Find where the given text appears and provide that cell's center as [X, Y] coordinate. 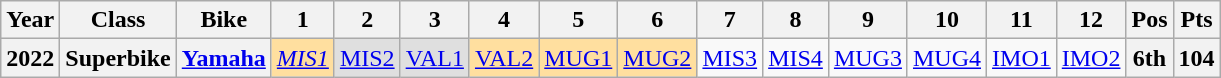
VAL1 [434, 58]
IMO1 [1022, 58]
4 [504, 20]
MIS3 [730, 58]
MUG4 [946, 58]
Pos [1150, 20]
MUG1 [578, 58]
6 [658, 20]
Pts [1196, 20]
7 [730, 20]
IMO2 [1091, 58]
Superbike [118, 58]
10 [946, 20]
12 [1091, 20]
6th [1150, 58]
104 [1196, 58]
Bike [224, 20]
5 [578, 20]
3 [434, 20]
2 [367, 20]
MUG2 [658, 58]
11 [1022, 20]
Yamaha [224, 58]
VAL2 [504, 58]
Year [30, 20]
8 [796, 20]
Class [118, 20]
MUG3 [868, 58]
1 [302, 20]
MIS4 [796, 58]
9 [868, 20]
MIS1 [302, 58]
MIS2 [367, 58]
2022 [30, 58]
